Provide the (x, y) coordinate of the cell's center where the given text is located.  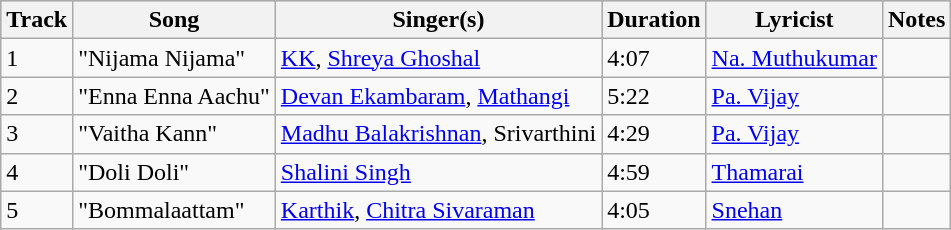
"Nijama Nijama" (174, 58)
2 (37, 96)
4:29 (654, 134)
KK, Shreya Ghoshal (438, 58)
Singer(s) (438, 20)
Devan Ekambaram, Mathangi (438, 96)
4:07 (654, 58)
Snehan (794, 210)
Notes (916, 20)
Karthik, Chitra Sivaraman (438, 210)
Na. Muthukumar (794, 58)
"Doli Doli" (174, 172)
"Bommalaattam" (174, 210)
"Enna Enna Aachu" (174, 96)
Track (37, 20)
5 (37, 210)
Lyricist (794, 20)
Shalini Singh (438, 172)
4:05 (654, 210)
Thamarai (794, 172)
5:22 (654, 96)
4:59 (654, 172)
Madhu Balakrishnan, Srivarthini (438, 134)
Song (174, 20)
4 (37, 172)
Duration (654, 20)
3 (37, 134)
"Vaitha Kann" (174, 134)
1 (37, 58)
